For the text-containing cell, return its midpoint in [X, Y] coordinate format. 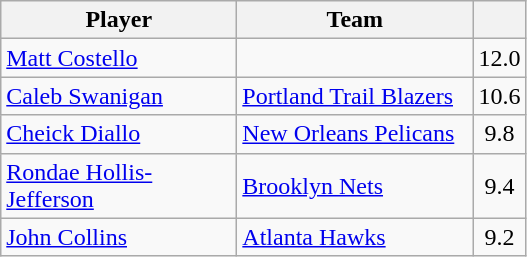
Cheick Diallo [119, 134]
9.4 [500, 186]
12.0 [500, 58]
9.2 [500, 237]
Atlanta Hawks [355, 237]
Team [355, 20]
Matt Costello [119, 58]
Player [119, 20]
9.8 [500, 134]
New Orleans Pelicans [355, 134]
Caleb Swanigan [119, 96]
Brooklyn Nets [355, 186]
10.6 [500, 96]
Portland Trail Blazers [355, 96]
John Collins [119, 237]
Rondae Hollis-Jefferson [119, 186]
